From the cell containing the given text, extract its center point as [X, Y] coordinate. 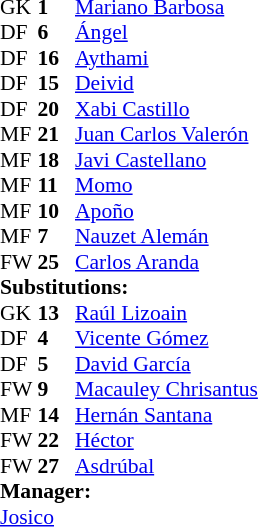
22 [57, 441]
Héctor [166, 441]
21 [57, 135]
6 [57, 33]
Apoño [166, 211]
Hernán Santana [166, 415]
14 [57, 415]
5 [57, 364]
Asdrúbal [166, 466]
Raúl Lizoain [166, 313]
Substitutions: [129, 287]
10 [57, 211]
4 [57, 339]
Manager: [129, 491]
13 [57, 313]
11 [57, 185]
GK [19, 313]
Ángel [166, 33]
David García [166, 364]
Juan Carlos Valerón [166, 135]
Vicente Gómez [166, 339]
Momo [166, 185]
20 [57, 109]
9 [57, 389]
18 [57, 160]
25 [57, 262]
Xabi Castillo [166, 109]
Carlos Aranda [166, 262]
7 [57, 237]
Macauley Chrisantus [166, 389]
16 [57, 58]
15 [57, 83]
27 [57, 466]
Javi Castellano [166, 160]
Aythami [166, 58]
Deivid [166, 83]
Nauzet Alemán [166, 237]
